Capture the cell that displays the provided text and extract its (X, Y) central coordinate. 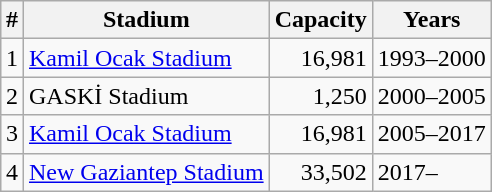
Stadium (146, 20)
1 (12, 58)
Years (432, 20)
2 (12, 96)
2005–2017 (432, 134)
4 (12, 172)
2000–2005 (432, 96)
33,502 (320, 172)
New Gaziantep Stadium (146, 172)
GASKİ Stadium (146, 96)
1,250 (320, 96)
2017– (432, 172)
Capacity (320, 20)
# (12, 20)
3 (12, 134)
1993–2000 (432, 58)
